Provide the (x, y) coordinate of the cell's center where the given text is located.  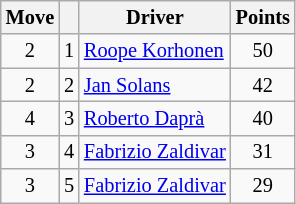
31 (263, 152)
1 (69, 51)
Move (30, 17)
50 (263, 51)
Driver (155, 17)
Points (263, 17)
29 (263, 186)
Roberto Daprà (155, 118)
Roope Korhonen (155, 51)
42 (263, 85)
5 (69, 186)
Jan Solans (155, 85)
40 (263, 118)
